Identify which cell holds the provided text, then report its [X, Y] central coordinate. 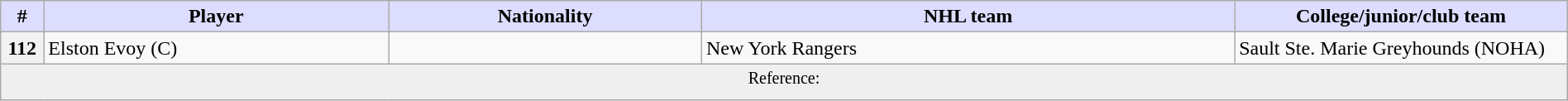
112 [22, 48]
College/junior/club team [1401, 17]
NHL team [968, 17]
Nationality [546, 17]
Elston Evoy (C) [217, 48]
Player [217, 17]
Sault Ste. Marie Greyhounds (NOHA) [1401, 48]
Reference: [784, 83]
# [22, 17]
New York Rangers [968, 48]
